Search for the cell housing the specified text and yield its (x, y) center coordinate. 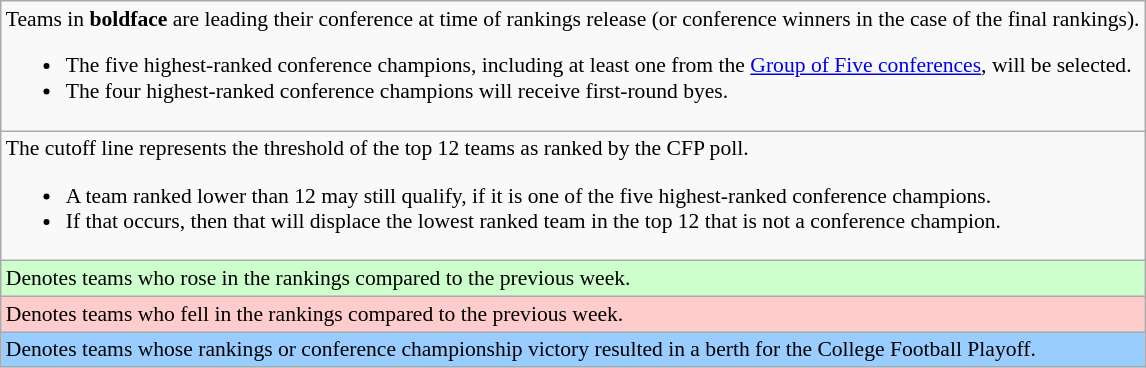
Denotes teams whose rankings or conference championship victory resulted in a berth for the College Football Playoff. (573, 350)
Denotes teams who fell in the rankings compared to the previous week. (573, 314)
Denotes teams who rose in the rankings compared to the previous week. (573, 279)
